Extract the (X, Y) coordinate from the center of the cell holding the provided text.  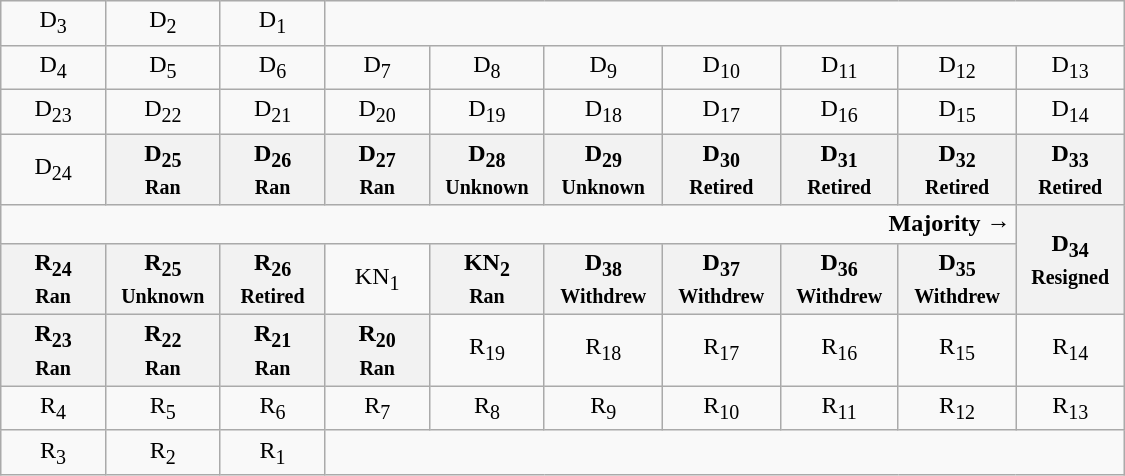
D7 (378, 67)
D9 (603, 67)
D14 (1070, 111)
R13 (1070, 408)
D27Ran (378, 170)
R16 (839, 350)
D29Unknown (603, 170)
R6 (272, 408)
D10 (721, 67)
D23 (54, 111)
R1 (272, 452)
R11 (839, 408)
D6 (272, 67)
D19 (488, 111)
D5 (162, 67)
D26Ran (272, 170)
D16 (839, 111)
Majority → (508, 224)
D28Unknown (488, 170)
R23Ran (54, 350)
R24Ran (54, 278)
D37Withdrew (721, 278)
D1 (272, 23)
D24 (54, 170)
R15 (957, 350)
D20 (378, 111)
R5 (162, 408)
R14 (1070, 350)
R10 (721, 408)
R19 (488, 350)
D35Withdrew (957, 278)
D25Ran (162, 170)
R9 (603, 408)
D21 (272, 111)
D33Retired (1070, 170)
D18 (603, 111)
R8 (488, 408)
D13 (1070, 67)
D3 (54, 23)
D17 (721, 111)
D12 (957, 67)
D31Retired (839, 170)
R7 (378, 408)
D11 (839, 67)
R21Ran (272, 350)
D2 (162, 23)
R25Unknown (162, 278)
R22Ran (162, 350)
D36Withdrew (839, 278)
D8 (488, 67)
D22 (162, 111)
D32Retired (957, 170)
D30Retired (721, 170)
R3 (54, 452)
D15 (957, 111)
R4 (54, 408)
KN1 (378, 278)
R17 (721, 350)
R26Retired (272, 278)
D4 (54, 67)
KN2Ran (488, 278)
R20Ran (378, 350)
D34Resigned (1070, 260)
R18 (603, 350)
D38Withdrew (603, 278)
R12 (957, 408)
R2 (162, 452)
